Locate the cell with the specified text and output its (x, y) center coordinate. 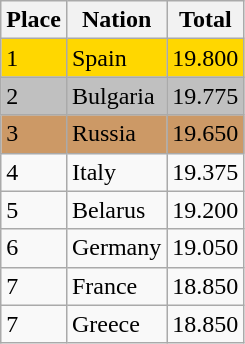
19.050 (206, 248)
19.200 (206, 210)
Belarus (116, 210)
Greece (116, 324)
19.650 (206, 134)
Total (206, 20)
Spain (116, 58)
Place (34, 20)
4 (34, 172)
19.800 (206, 58)
Germany (116, 248)
3 (34, 134)
19.375 (206, 172)
1 (34, 58)
France (116, 286)
2 (34, 96)
Nation (116, 20)
Bulgaria (116, 96)
5 (34, 210)
Russia (116, 134)
6 (34, 248)
19.775 (206, 96)
Italy (116, 172)
